Return the [x, y] coordinate for the center point of the cell that contains the specified text.  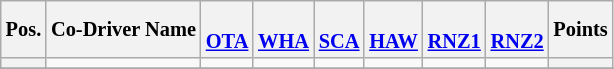
Co-Driver Name [124, 29]
Points [581, 29]
HAW [393, 29]
OTA [227, 29]
SCA [339, 29]
RNZ1 [454, 29]
WHA [284, 29]
RNZ2 [518, 29]
Pos. [24, 29]
